Extract the (X, Y) coordinate from the center of the cell holding the provided text.  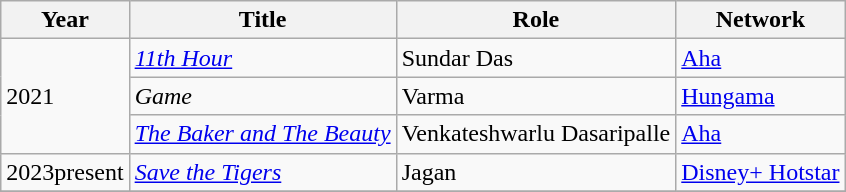
Title (262, 20)
Role (536, 20)
Network (760, 20)
Save the Tigers (262, 172)
Varma (536, 96)
Hungama (760, 96)
Jagan (536, 172)
11th Hour (262, 58)
Venkateshwarlu Dasaripalle (536, 134)
2023present (65, 172)
Game (262, 96)
Disney+ Hotstar (760, 172)
Sundar Das (536, 58)
2021 (65, 96)
The Baker and The Beauty (262, 134)
Year (65, 20)
